Scan for the cell matching the given text and deliver its (x, y) coordinate at center. 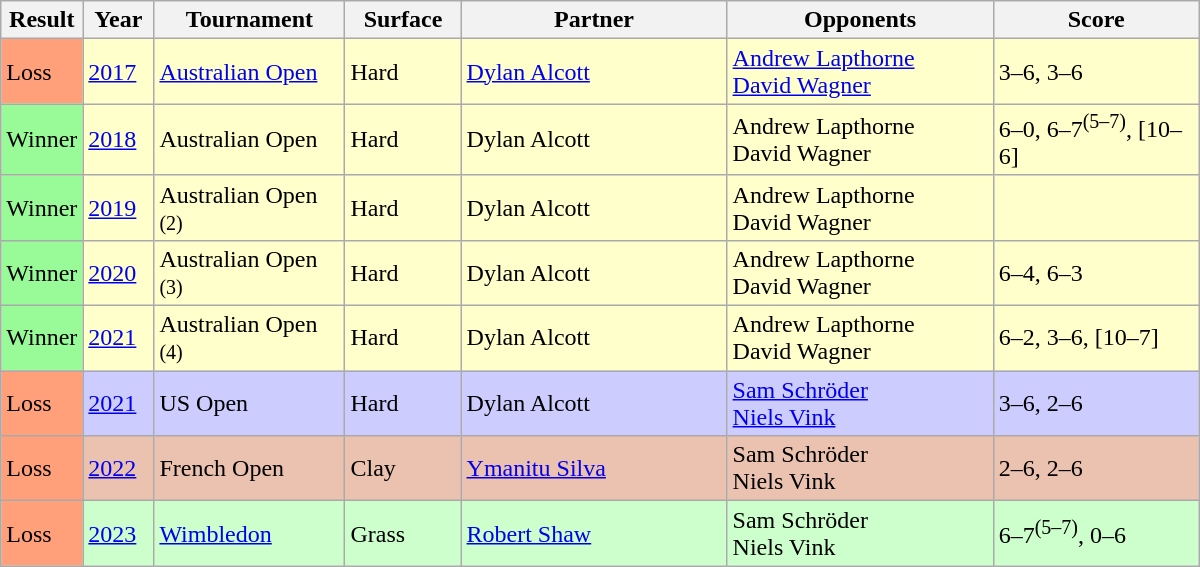
2018 (118, 140)
2022 (118, 468)
3–6, 2–6 (1096, 404)
Australian Open (2) (250, 208)
6–0, 6–7(5–7), [10–6] (1096, 140)
6–4, 6–3 (1096, 272)
Tournament (250, 20)
Year (118, 20)
2017 (118, 72)
US Open (250, 404)
Ymanitu Silva (594, 468)
2–6, 2–6 (1096, 468)
Wimbledon (250, 534)
Grass (403, 534)
Opponents (860, 20)
6–2, 3–6, [10–7] (1096, 338)
2023 (118, 534)
Surface (403, 20)
Australian Open (3) (250, 272)
Result (42, 20)
2020 (118, 272)
Score (1096, 20)
Partner (594, 20)
3–6, 3–6 (1096, 72)
Robert Shaw (594, 534)
2019 (118, 208)
Clay (403, 468)
6–7(5–7), 0–6 (1096, 534)
French Open (250, 468)
Australian Open (4) (250, 338)
